Detect which cell encompasses the target text, then output its [x, y] center coordinate. 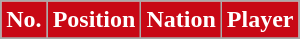
Position [94, 20]
Nation [181, 20]
No. [24, 20]
Player [260, 20]
